Search for the cell housing the specified text and yield its (X, Y) center coordinate. 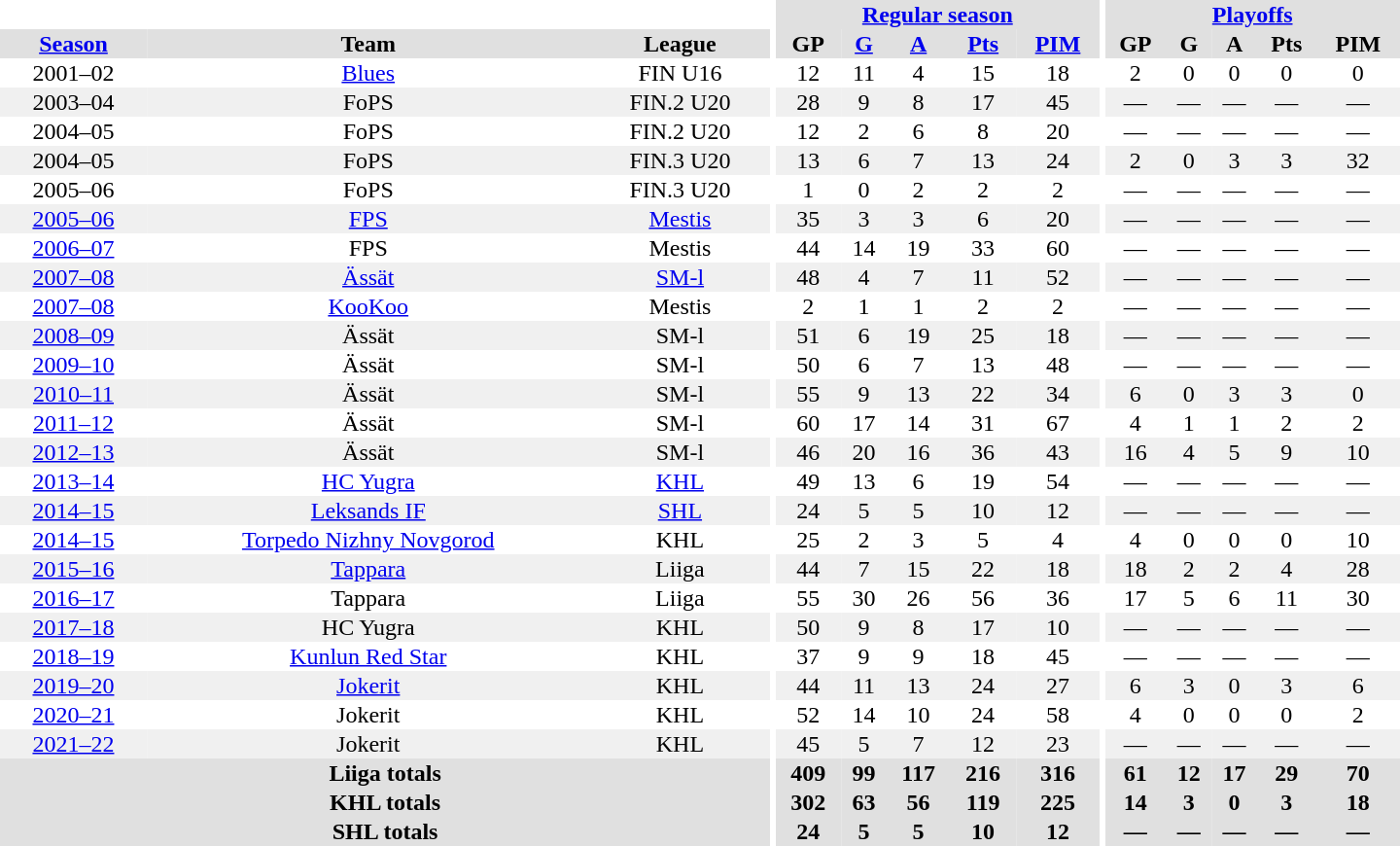
216 (983, 773)
2016–17 (74, 598)
33 (983, 248)
302 (808, 802)
37 (808, 656)
117 (918, 773)
2011–12 (74, 423)
2017–18 (74, 627)
Torpedo Nizhny Novgorod (368, 540)
2009–10 (74, 365)
2019–20 (74, 686)
63 (863, 802)
2021–22 (74, 744)
32 (1358, 160)
2018–19 (74, 656)
KHL totals (385, 802)
KooKoo (368, 306)
2020–21 (74, 715)
Season (74, 44)
2015–16 (74, 569)
26 (918, 598)
70 (1358, 773)
51 (808, 335)
409 (808, 773)
46 (808, 452)
League (681, 44)
Playoffs (1252, 15)
225 (1058, 802)
119 (983, 802)
54 (1058, 481)
35 (808, 219)
61 (1136, 773)
2001–02 (74, 73)
67 (1058, 423)
Leksands IF (368, 511)
58 (1058, 715)
2003–04 (74, 102)
29 (1287, 773)
2013–14 (74, 481)
2010–11 (74, 394)
SHL totals (385, 831)
43 (1058, 452)
Liiga totals (385, 773)
34 (1058, 394)
Team (368, 44)
SHL (681, 511)
31 (983, 423)
Kunlun Red Star (368, 656)
99 (863, 773)
Blues (368, 73)
316 (1058, 773)
2006–07 (74, 248)
49 (808, 481)
FIN U16 (681, 73)
23 (1058, 744)
2008–09 (74, 335)
Regular season (937, 15)
27 (1058, 686)
2012–13 (74, 452)
